Return (x, y) of the center of cell containing provided text 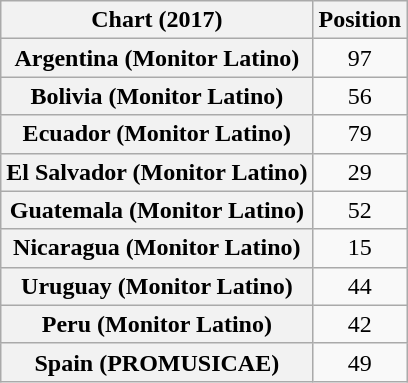
Bolivia (Monitor Latino) (157, 96)
Uruguay (Monitor Latino) (157, 286)
El Salvador (Monitor Latino) (157, 172)
Position (360, 20)
97 (360, 58)
Chart (2017) (157, 20)
42 (360, 324)
Ecuador (Monitor Latino) (157, 134)
Spain (PROMUSICAE) (157, 362)
56 (360, 96)
15 (360, 248)
Argentina (Monitor Latino) (157, 58)
29 (360, 172)
Peru (Monitor Latino) (157, 324)
Guatemala (Monitor Latino) (157, 210)
49 (360, 362)
Nicaragua (Monitor Latino) (157, 248)
79 (360, 134)
44 (360, 286)
52 (360, 210)
